Identify which cell holds the provided text, then report its (x, y) central coordinate. 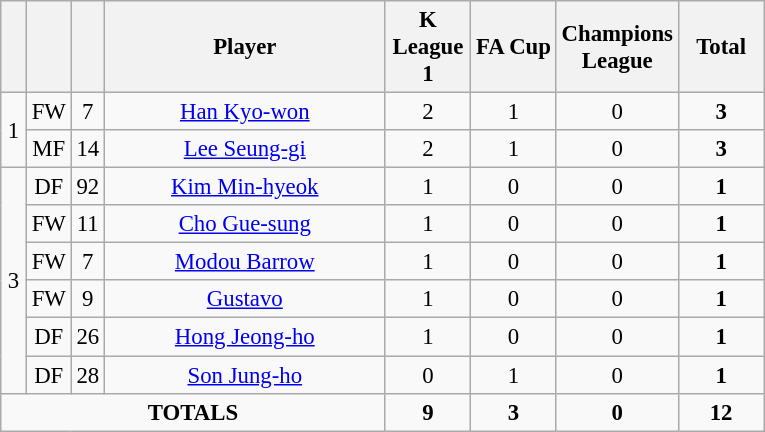
28 (88, 375)
12 (721, 412)
TOTALS (193, 412)
Son Jung-ho (244, 375)
Player (244, 47)
FA Cup (514, 47)
Kim Min-hyeok (244, 187)
Modou Barrow (244, 262)
K League 1 (428, 47)
14 (88, 149)
26 (88, 337)
Total (721, 47)
Han Kyo-won (244, 112)
Champions League (617, 47)
11 (88, 224)
Hong Jeong-ho (244, 337)
92 (88, 187)
Cho Gue-sung (244, 224)
Lee Seung-gi (244, 149)
Gustavo (244, 299)
MF (48, 149)
